Extract the [X, Y] coordinate from the center of the cell holding the provided text.  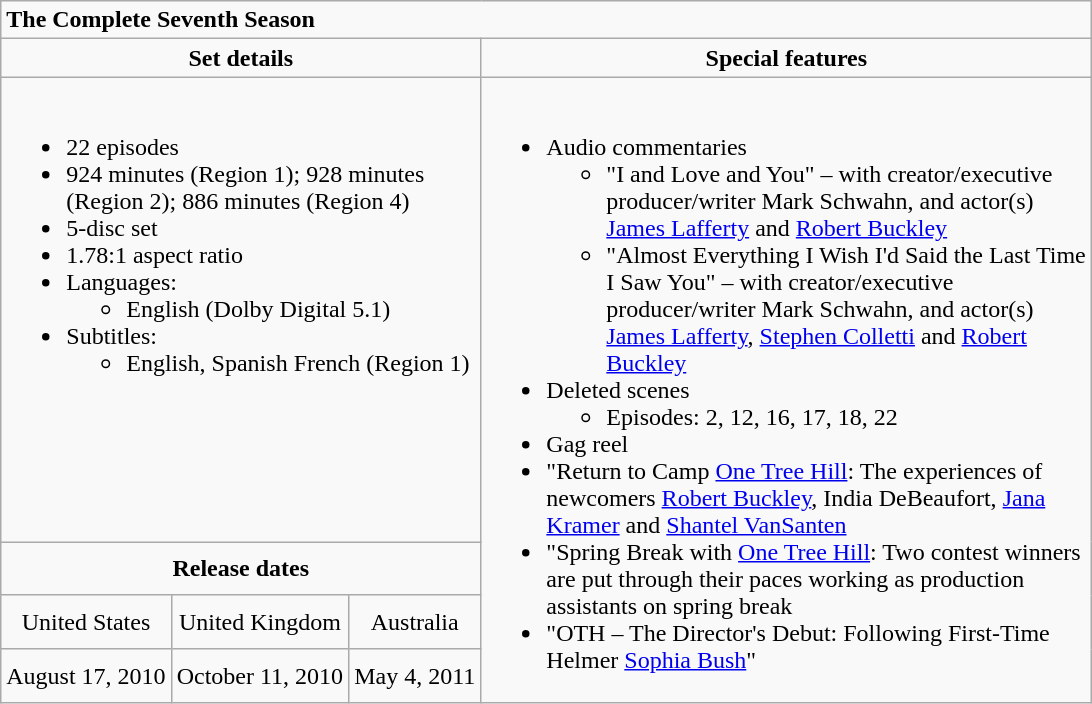
Australia [415, 622]
Special features [786, 58]
Release dates [241, 569]
Set details [241, 58]
May 4, 2011 [415, 676]
October 11, 2010 [260, 676]
United Kingdom [260, 622]
United States [86, 622]
August 17, 2010 [86, 676]
The Complete Seventh Season [546, 20]
